Find where the given text appears and provide that cell's center as (X, Y) coordinate. 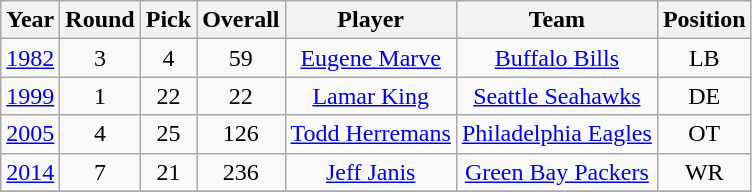
Green Bay Packers (556, 172)
Overall (241, 20)
WR (704, 172)
Year (30, 20)
Lamar King (370, 96)
1982 (30, 58)
Position (704, 20)
Buffalo Bills (556, 58)
Seattle Seahawks (556, 96)
Player (370, 20)
Eugene Marve (370, 58)
3 (100, 58)
2005 (30, 134)
Team (556, 20)
25 (168, 134)
7 (100, 172)
21 (168, 172)
1 (100, 96)
Todd Herremans (370, 134)
Jeff Janis (370, 172)
126 (241, 134)
LB (704, 58)
Round (100, 20)
Pick (168, 20)
236 (241, 172)
59 (241, 58)
OT (704, 134)
DE (704, 96)
2014 (30, 172)
1999 (30, 96)
Philadelphia Eagles (556, 134)
